Search for the cell housing the specified text and yield its [X, Y] center coordinate. 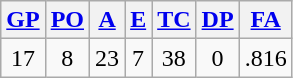
.816 [266, 58]
7 [138, 58]
E [138, 20]
PO [67, 20]
GP [23, 20]
A [108, 20]
17 [23, 58]
TC [174, 20]
DP [218, 20]
0 [218, 58]
23 [108, 58]
38 [174, 58]
8 [67, 58]
FA [266, 20]
